Detect which cell encompasses the target text, then output its [x, y] center coordinate. 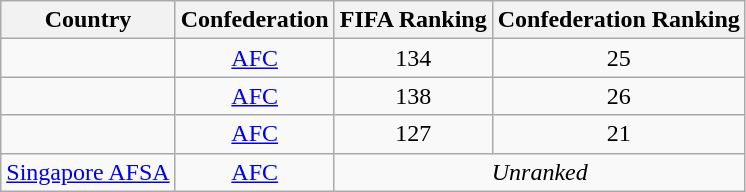
134 [413, 58]
Confederation Ranking [618, 20]
26 [618, 96]
Country [88, 20]
Singapore AFSA [88, 172]
Confederation [254, 20]
21 [618, 134]
25 [618, 58]
138 [413, 96]
FIFA Ranking [413, 20]
127 [413, 134]
Unranked [540, 172]
